Scan for the cell matching the given text and deliver its [X, Y] coordinate at center. 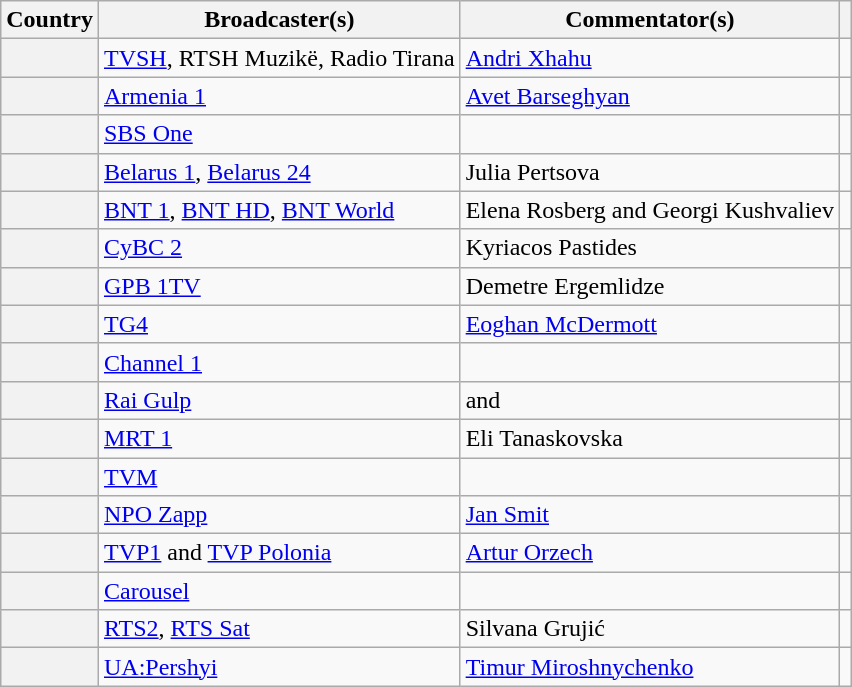
GPB 1TV [279, 286]
Kyriacos Pastides [650, 248]
TVSH, RTSH Muzikë, Radio Tirana [279, 58]
Armenia 1 [279, 96]
and [650, 400]
Country [50, 20]
Eli Tanaskovska [650, 438]
Carousel [279, 591]
Commentator(s) [650, 20]
Belarus 1, Belarus 24 [279, 172]
RTS2, RTS Sat [279, 629]
MRT 1 [279, 438]
SBS One [279, 134]
BNT 1, BNT HD, BNT World [279, 210]
Broadcaster(s) [279, 20]
TVP1 and TVP Polonia [279, 553]
Eoghan McDermott [650, 324]
Artur Orzech [650, 553]
UA:Pershyi [279, 667]
CyBC 2 [279, 248]
Julia Pertsova [650, 172]
Jan Smit [650, 515]
TVM [279, 477]
Timur Miroshnychenko [650, 667]
Rai Gulp [279, 400]
Andri Xhahu [650, 58]
Avet Barseghyan [650, 96]
Demetre Ergemlidze [650, 286]
Silvana Grujić [650, 629]
NPO Zapp [279, 515]
Elena Rosberg and Georgi Kushvaliev [650, 210]
TG4 [279, 324]
Channel 1 [279, 362]
